Return the (x, y) coordinate for the center point of the cell that contains the specified text.  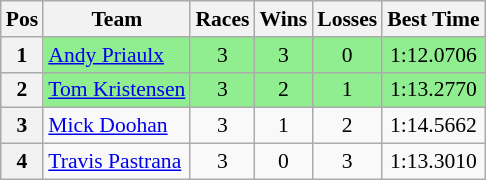
Losses (347, 19)
Andy Priaulx (116, 55)
Races (222, 19)
4 (22, 162)
Tom Kristensen (116, 90)
Best Time (433, 19)
Team (116, 19)
1:14.5662 (433, 126)
1:12.0706 (433, 55)
Travis Pastrana (116, 162)
1:13.2770 (433, 90)
Wins (283, 19)
1:13.3010 (433, 162)
Mick Doohan (116, 126)
Pos (22, 19)
